For the text-containing cell, return its midpoint in [x, y] coordinate format. 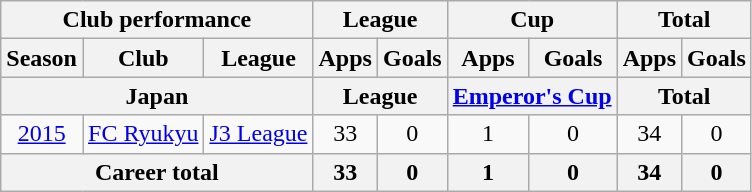
FC Ryukyu [142, 134]
J3 League [258, 134]
Club [142, 58]
Club performance [157, 20]
Japan [157, 96]
2015 [42, 134]
Career total [157, 172]
Emperor's Cup [532, 96]
Cup [532, 20]
Season [42, 58]
